Search for the cell housing the specified text and yield its (x, y) center coordinate. 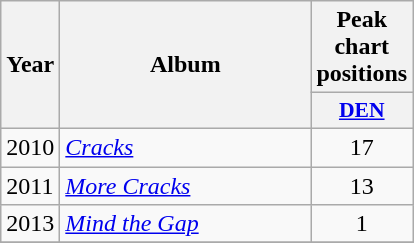
More Cracks (186, 185)
2010 (30, 147)
Cracks (186, 147)
2011 (30, 185)
DEN (362, 111)
Peak chart positions (362, 47)
Mind the Gap (186, 224)
Album (186, 65)
2013 (30, 224)
17 (362, 147)
Year (30, 65)
13 (362, 185)
1 (362, 224)
